Find where the given text appears and provide that cell's center as [x, y] coordinate. 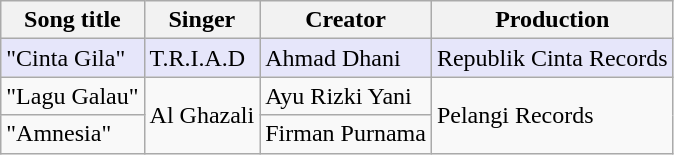
Firman Purnama [346, 134]
"Cinta Gila" [72, 58]
Creator [346, 20]
Song title [72, 20]
T.R.I.A.D [202, 58]
Singer [202, 20]
Ahmad Dhani [346, 58]
Pelangi Records [552, 115]
Republik Cinta Records [552, 58]
"Lagu Galau" [72, 96]
"Amnesia" [72, 134]
Al Ghazali [202, 115]
Production [552, 20]
Ayu Rizki Yani [346, 96]
